Detect which cell encompasses the target text, then output its [X, Y] center coordinate. 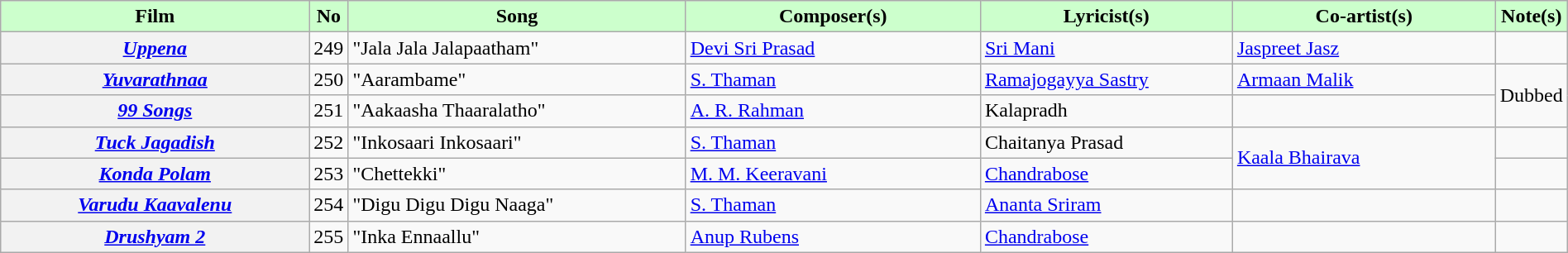
Konda Polam [155, 174]
Devi Sri Prasad [833, 48]
Chaitanya Prasad [1107, 142]
Uppena [155, 48]
Note(s) [1532, 17]
Song [517, 17]
Tuck Jagadish [155, 142]
Drushyam 2 [155, 236]
"Aakaasha Thaaralatho" [517, 111]
"Aarambame" [517, 79]
99 Songs [155, 111]
Co-artist(s) [1364, 17]
Kalapradh [1107, 111]
"Inkosaari Inkosaari" [517, 142]
No [329, 17]
253 [329, 174]
254 [329, 205]
"Inka Ennaallu" [517, 236]
Composer(s) [833, 17]
Dubbed [1532, 95]
Varudu Kaavalenu [155, 205]
Ramajogayya Sastry [1107, 79]
Armaan Malik [1364, 79]
M. M. Keeravani [833, 174]
Sri Mani [1107, 48]
Lyricist(s) [1107, 17]
Ananta Sriram [1107, 205]
"Chettekki" [517, 174]
255 [329, 236]
249 [329, 48]
"Digu Digu Digu Naaga" [517, 205]
Jaspreet Jasz [1364, 48]
Yuvarathnaa [155, 79]
"Jala Jala Jalapaatham" [517, 48]
Anup Rubens [833, 236]
A. R. Rahman [833, 111]
250 [329, 79]
251 [329, 111]
Kaala Bhairava [1364, 158]
Film [155, 17]
252 [329, 142]
